Find where the given text appears and provide that cell's center as (x, y) coordinate. 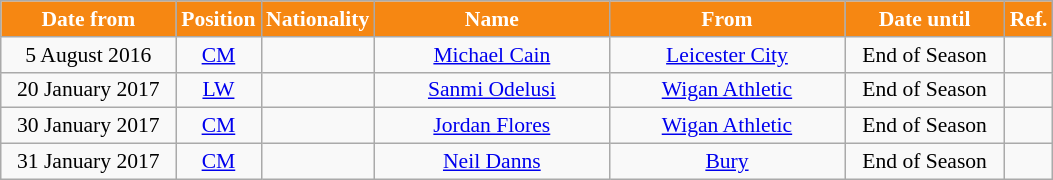
30 January 2017 (88, 126)
From (726, 19)
Michael Cain (492, 55)
31 January 2017 (88, 162)
Sanmi Odelusi (492, 90)
Leicester City (726, 55)
Ref. (1029, 19)
20 January 2017 (88, 90)
Bury (726, 162)
Date until (925, 19)
Neil Danns (492, 162)
LW (218, 90)
Nationality (318, 19)
5 August 2016 (88, 55)
Name (492, 19)
Position (218, 19)
Date from (88, 19)
Jordan Flores (492, 126)
